Determine the (X, Y) coordinate at the center of the cell enclosing the given text.  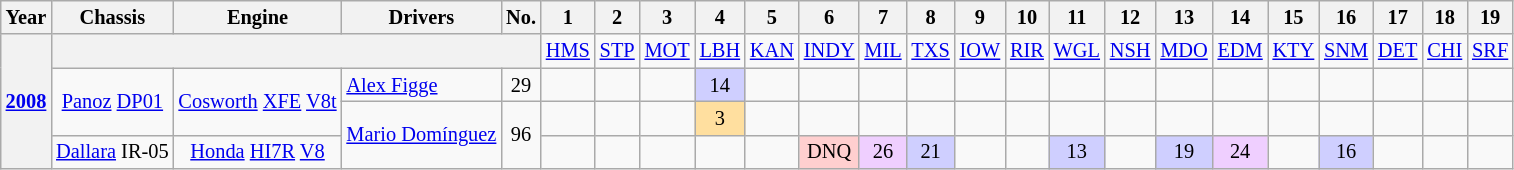
21 (930, 152)
2008 (26, 102)
29 (521, 85)
MOT (668, 51)
INDY (830, 51)
2 (618, 17)
MDO (1184, 51)
8 (930, 17)
KAN (772, 51)
TXS (930, 51)
CHI (1444, 51)
SRF (1490, 51)
Alex Figge (421, 85)
12 (1130, 17)
Drivers (421, 17)
RIR (1027, 51)
6 (830, 17)
24 (1240, 152)
STP (618, 51)
18 (1444, 17)
17 (1398, 17)
DNQ (830, 152)
Year (26, 17)
7 (882, 17)
5 (772, 17)
LBH (720, 51)
HMS (568, 51)
No. (521, 17)
DET (1398, 51)
NSH (1130, 51)
Cosworth XFE V8t (258, 102)
96 (521, 134)
Chassis (112, 17)
Panoz DP01 (112, 102)
Honda HI7R V8 (258, 152)
Engine (258, 17)
EDM (1240, 51)
MIL (882, 51)
11 (1077, 17)
KTY (1294, 51)
15 (1294, 17)
Mario Domínguez (421, 134)
SNM (1346, 51)
10 (1027, 17)
WGL (1077, 51)
1 (568, 17)
Dallara IR-05 (112, 152)
4 (720, 17)
26 (882, 152)
9 (980, 17)
IOW (980, 51)
